Locate the cell with the specified text and output its (X, Y) center coordinate. 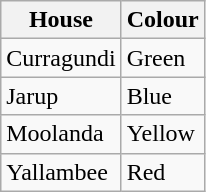
Yallambee (61, 172)
Blue (162, 96)
Red (162, 172)
Curragundi (61, 58)
Moolanda (61, 134)
Yellow (162, 134)
Colour (162, 20)
Green (162, 58)
House (61, 20)
Jarup (61, 96)
